Pinpoint the cell where the given text exists, returning its [X, Y] midpoint coordinate. 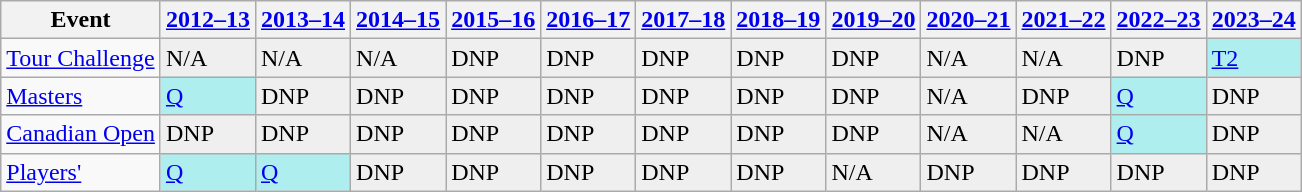
Event [81, 20]
T2 [1254, 58]
Tour Challenge [81, 58]
2021–22 [1064, 20]
Masters [81, 96]
2018–19 [778, 20]
2016–17 [588, 20]
2019–20 [874, 20]
2015–16 [494, 20]
2014–15 [398, 20]
Players' [81, 172]
2013–14 [302, 20]
2022–23 [1158, 20]
2023–24 [1254, 20]
Canadian Open [81, 134]
2017–18 [684, 20]
2012–13 [208, 20]
2020–21 [968, 20]
